Find where the given text appears and provide that cell's center as (X, Y) coordinate. 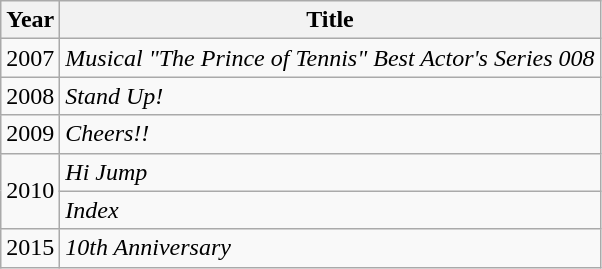
Cheers!! (330, 134)
Stand Up! (330, 96)
Year (30, 20)
2008 (30, 96)
2009 (30, 134)
10th Anniversary (330, 248)
Musical "The Prince of Tennis" Best Actor's Series 008 (330, 58)
Hi Jump (330, 172)
Title (330, 20)
2010 (30, 191)
2007 (30, 58)
Index (330, 210)
2015 (30, 248)
